Capture the cell that displays the provided text and extract its [X, Y] central coordinate. 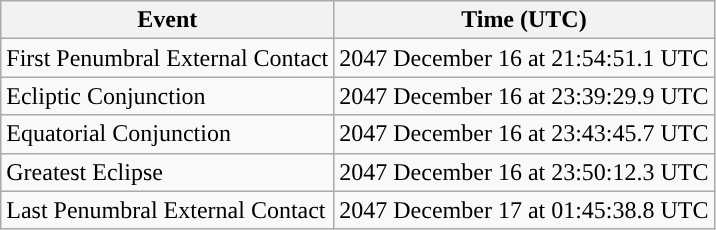
Last Penumbral External Contact [168, 210]
2047 December 16 at 23:50:12.3 UTC [524, 172]
Greatest Eclipse [168, 172]
Ecliptic Conjunction [168, 96]
Time (UTC) [524, 20]
2047 December 16 at 21:54:51.1 UTC [524, 58]
Event [168, 20]
2047 December 16 at 23:43:45.7 UTC [524, 134]
2047 December 16 at 23:39:29.9 UTC [524, 96]
Equatorial Conjunction [168, 134]
First Penumbral External Contact [168, 58]
2047 December 17 at 01:45:38.8 UTC [524, 210]
